Capture the cell that displays the provided text and extract its [x, y] central coordinate. 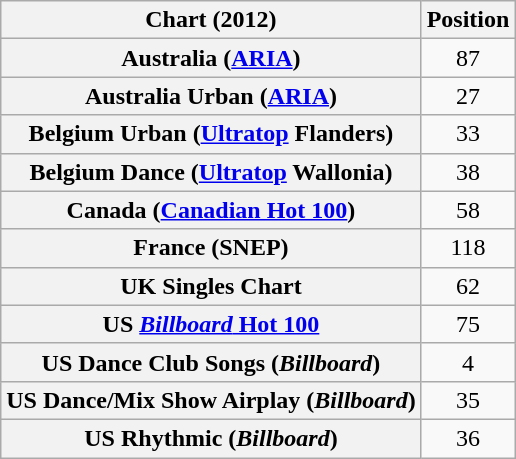
87 [468, 58]
Australia Urban (ARIA) [211, 96]
Canada (Canadian Hot 100) [211, 210]
Chart (2012) [211, 20]
Belgium Dance (Ultratop Wallonia) [211, 172]
58 [468, 210]
27 [468, 96]
UK Singles Chart [211, 286]
35 [468, 400]
US Rhythmic (Billboard) [211, 438]
US Billboard Hot 100 [211, 324]
US Dance Club Songs (Billboard) [211, 362]
38 [468, 172]
33 [468, 134]
Belgium Urban (Ultratop Flanders) [211, 134]
118 [468, 248]
4 [468, 362]
36 [468, 438]
62 [468, 286]
US Dance/Mix Show Airplay (Billboard) [211, 400]
Position [468, 20]
Australia (ARIA) [211, 58]
75 [468, 324]
France (SNEP) [211, 248]
